Search for the cell housing the specified text and yield its (X, Y) center coordinate. 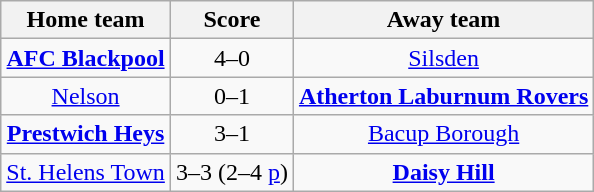
0–1 (232, 96)
AFC Blackpool (86, 58)
Score (232, 20)
4–0 (232, 58)
Prestwich Heys (86, 134)
Bacup Borough (443, 134)
Daisy Hill (443, 172)
Silsden (443, 58)
Home team (86, 20)
Nelson (86, 96)
3–3 (2–4 p) (232, 172)
St. Helens Town (86, 172)
Away team (443, 20)
Atherton Laburnum Rovers (443, 96)
3–1 (232, 134)
